Detect which cell encompasses the target text, then output its [x, y] center coordinate. 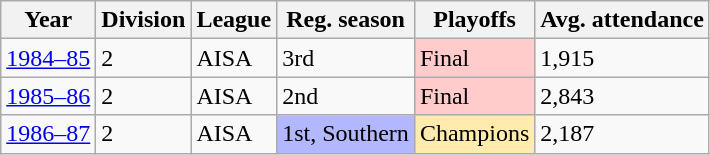
2nd [346, 96]
2,187 [622, 134]
Avg. attendance [622, 20]
League [234, 20]
Champions [474, 134]
1,915 [622, 58]
Division [144, 20]
1984–85 [48, 58]
3rd [346, 58]
1985–86 [48, 96]
Playoffs [474, 20]
Year [48, 20]
2,843 [622, 96]
1986–87 [48, 134]
1st, Southern [346, 134]
Reg. season [346, 20]
